Return (x, y) of the center of cell containing provided text 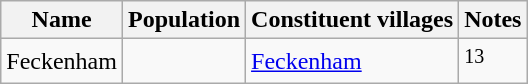
Constituent villages (352, 20)
Name (62, 20)
13 (493, 62)
Notes (493, 20)
Population (184, 20)
